From the cell containing the given text, extract its center point as (X, Y) coordinate. 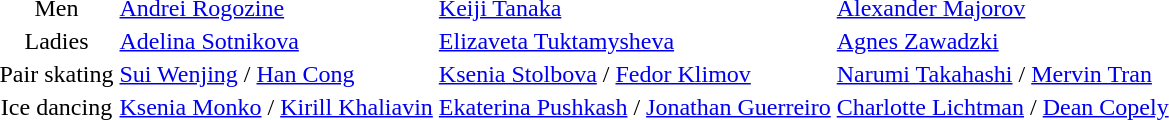
Elizaveta Tuktamysheva (634, 41)
Sui Wenjing / Han Cong (276, 74)
Ksenia Stolbova / Fedor Klimov (634, 74)
Adelina Sotnikova (276, 41)
